Determine the [x, y] coordinate at the center of the cell enclosing the given text.  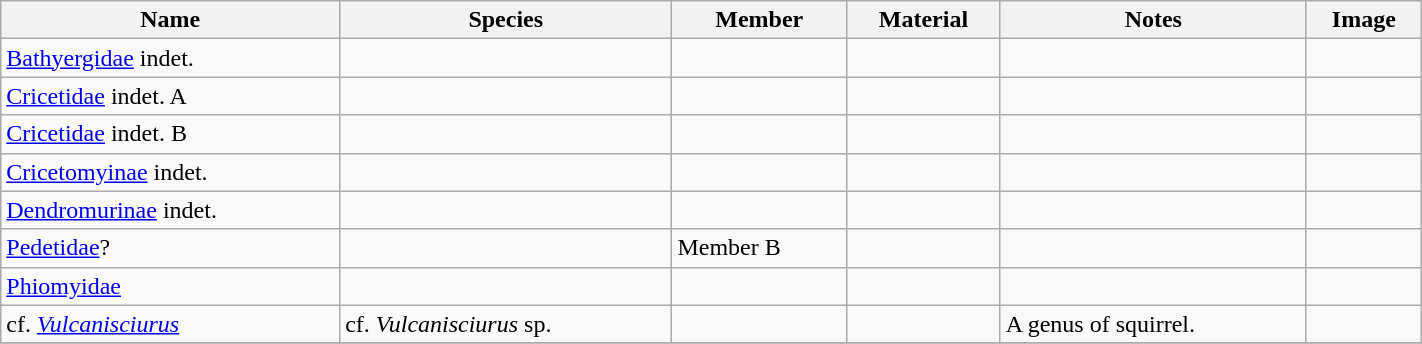
A genus of squirrel. [1153, 324]
Member [760, 20]
cf. Vulcanisciurus [170, 324]
Image [1364, 20]
Cricetidae indet. B [170, 134]
cf. Vulcanisciurus sp. [506, 324]
Material [924, 20]
Phiomyidae [170, 286]
Bathyergidae indet. [170, 58]
Name [170, 20]
Notes [1153, 20]
Dendromurinae indet. [170, 210]
Cricetomyinae indet. [170, 172]
Species [506, 20]
Cricetidae indet. A [170, 96]
Pedetidae? [170, 248]
Member B [760, 248]
